Detect which cell encompasses the target text, then output its (X, Y) center coordinate. 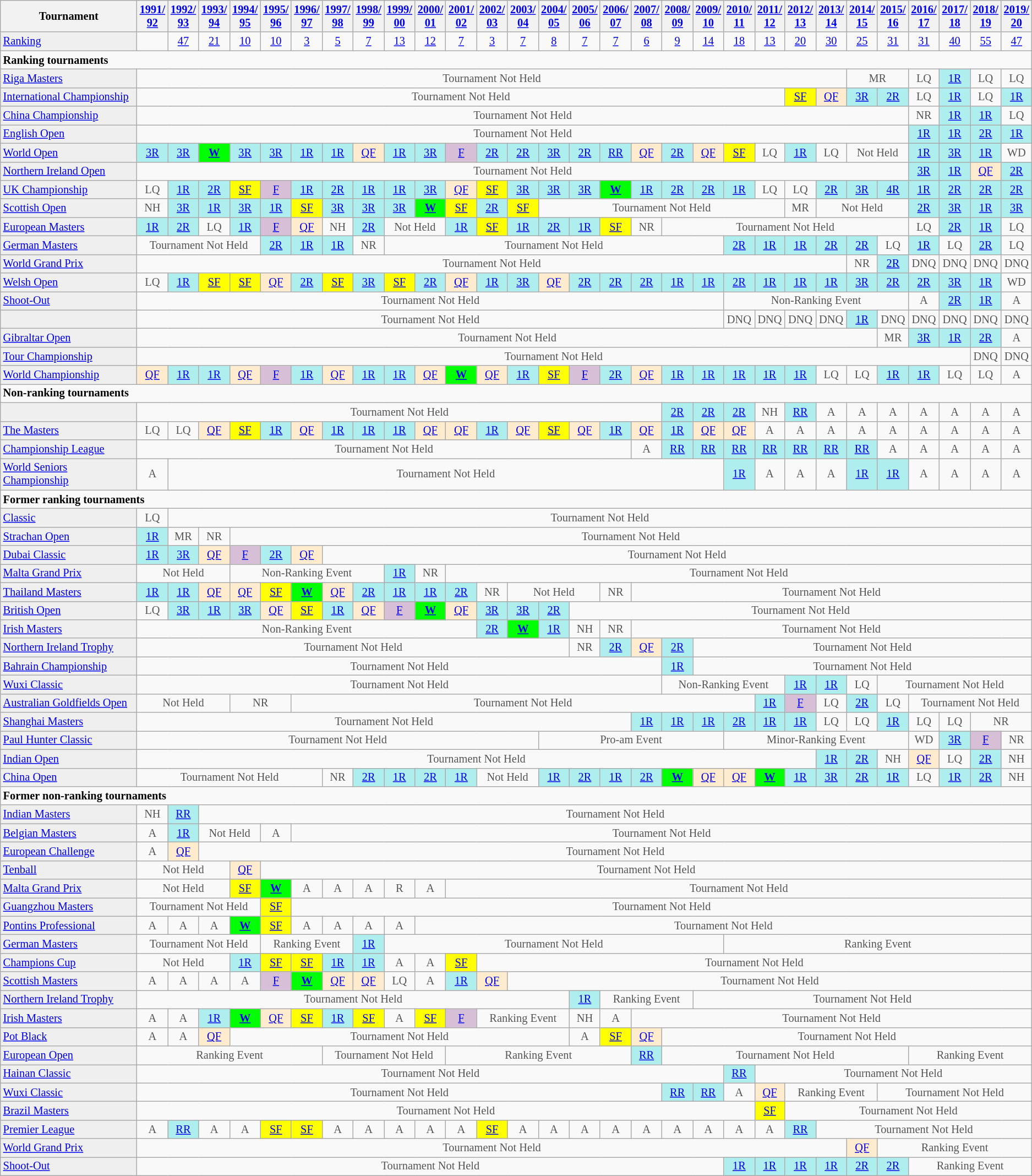
China Championship (69, 116)
Thailand Masters (69, 592)
Riga Masters (69, 78)
1997/98 (337, 16)
Dubai Classic (69, 555)
2005/06 (585, 16)
1995/96 (276, 16)
Brazil Masters (69, 1110)
2009/10 (708, 16)
2003/04 (523, 16)
20 (800, 41)
The Masters (69, 431)
40 (955, 41)
1999/00 (400, 16)
World Seniors Championship (69, 474)
European Masters (69, 227)
Former non-ranking tournaments (516, 796)
Pot Black (69, 1037)
Australian Goldfields Open (69, 703)
2001/02 (461, 16)
2011/12 (769, 16)
Pro-am Event (631, 740)
Scottish Masters (69, 981)
Strachan Open (69, 536)
55 (986, 41)
18 (739, 41)
Guangzhou Masters (69, 907)
2015/16 (893, 16)
2017/18 (955, 16)
2000/01 (430, 16)
2010/11 (739, 16)
1998/99 (369, 16)
2008/09 (678, 16)
2019/20 (1017, 16)
1996/97 (307, 16)
6 (647, 41)
1994/95 (245, 16)
European Open (69, 1055)
Indian Open (69, 759)
Ranking (69, 41)
Minor-Ranking Event (816, 740)
1993/94 (214, 16)
8 (554, 41)
2012/13 (800, 16)
Scottish Open (69, 208)
2016/17 (924, 16)
International Championship (69, 97)
21 (214, 41)
Premier League (69, 1129)
Classic (69, 518)
2004/05 (554, 16)
2007/08 (647, 16)
World Championship (69, 375)
Gibraltar Open (69, 337)
Northern Ireland Open (69, 171)
Championship League (69, 449)
2002/03 (492, 16)
12 (430, 41)
World Open (69, 153)
Pontins Professional (69, 925)
4R (893, 189)
China Open (69, 777)
1992/93 (183, 16)
5 (337, 41)
2006/07 (615, 16)
Welsh Open (69, 282)
2013/14 (831, 16)
1991/92 (152, 16)
Tournament (69, 16)
2018/19 (986, 16)
14 (708, 41)
30 (831, 41)
Champions Cup (69, 962)
European Challenge (69, 851)
Ranking tournaments (516, 60)
British Open (69, 611)
Non-ranking tournaments (516, 393)
Bahrain Championship (69, 666)
25 (862, 41)
Tenball (69, 870)
Paul Hunter Classic (69, 740)
Tour Championship (69, 356)
Indian Masters (69, 814)
R (400, 889)
Belgian Masters (69, 833)
Hainan Classic (69, 1074)
Shanghai Masters (69, 722)
Former ranking tournaments (516, 499)
2014/15 (862, 16)
9 (678, 41)
English Open (69, 134)
UK Championship (69, 189)
